Output the [X, Y] coordinate of the center of the cell containing the given text.  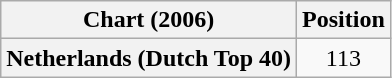
Netherlands (Dutch Top 40) [149, 58]
Position [344, 20]
113 [344, 58]
Chart (2006) [149, 20]
